Search for the cell housing the specified text and yield its (x, y) center coordinate. 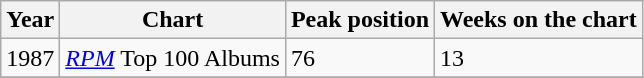
1987 (30, 58)
13 (539, 58)
76 (360, 58)
Chart (173, 20)
RPM Top 100 Albums (173, 58)
Weeks on the chart (539, 20)
Peak position (360, 20)
Year (30, 20)
